Determine the [x, y] coordinate at the center of the cell enclosing the given text.  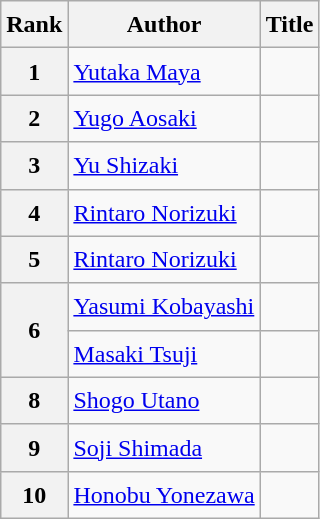
2 [34, 118]
Yu Shizaki [164, 166]
1 [34, 72]
Rank [34, 24]
Author [164, 24]
4 [34, 212]
3 [34, 166]
Yutaka Maya [164, 72]
6 [34, 330]
9 [34, 448]
Honobu Yonezawa [164, 494]
Shogo Utano [164, 400]
8 [34, 400]
Yasumi Kobayashi [164, 306]
10 [34, 494]
Soji Shimada [164, 448]
5 [34, 260]
Title [290, 24]
Yugo Aosaki [164, 118]
Masaki Tsuji [164, 354]
